Determine the (x, y) coordinate at the center of the cell enclosing the given text.  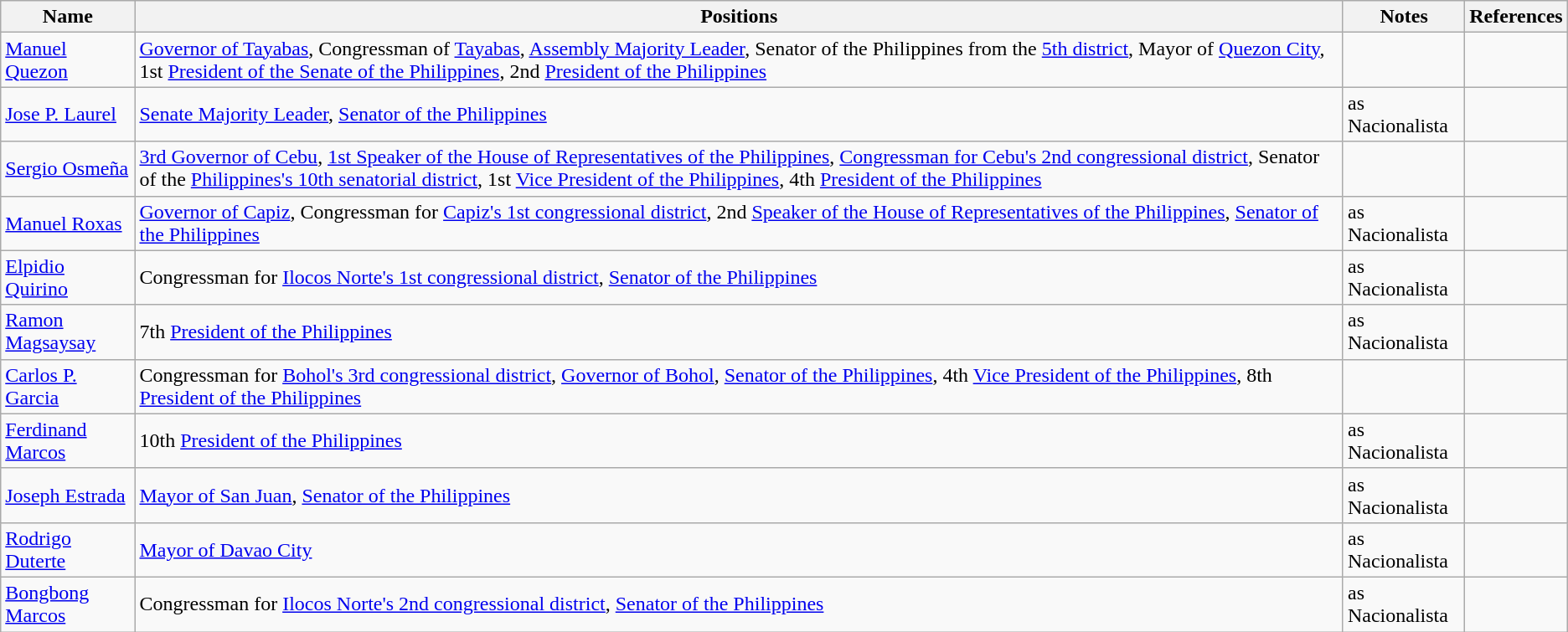
Mayor of Davao City (739, 549)
Name (68, 17)
Elpidio Quirino (68, 278)
Rodrigo Duterte (68, 549)
Notes (1404, 17)
Senate Majority Leader, Senator of the Philippines (739, 114)
Manuel Quezon (68, 60)
Positions (739, 17)
Sergio Osmeña (68, 169)
Mayor of San Juan, Senator of the Philippines (739, 496)
Ramon Magsaysay (68, 331)
References (1516, 17)
Congressman for Ilocos Norte's 1st congressional district, Senator of the Philippines (739, 278)
Joseph Estrada (68, 496)
10th President of the Philippines (739, 440)
Congressman for Ilocos Norte's 2nd congressional district, Senator of the Philippines (739, 604)
Ferdinand Marcos (68, 440)
Carlos P. Garcia (68, 387)
Jose P. Laurel (68, 114)
Bongbong Marcos (68, 604)
7th President of the Philippines (739, 331)
Manuel Roxas (68, 223)
